For the text-containing cell, return its midpoint in [x, y] coordinate format. 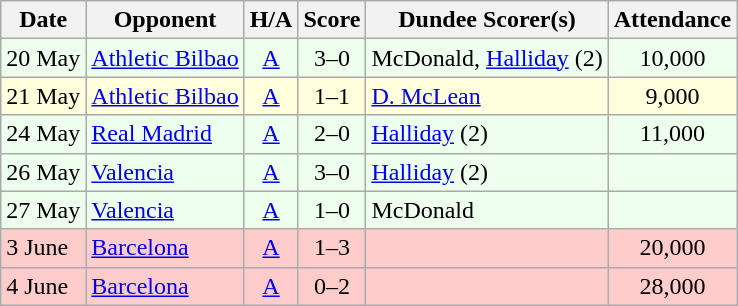
McDonald [487, 210]
26 May [44, 172]
21 May [44, 96]
1–1 [332, 96]
1–0 [332, 210]
28,000 [672, 286]
24 May [44, 134]
3 June [44, 248]
Opponent [165, 20]
1–3 [332, 248]
27 May [44, 210]
11,000 [672, 134]
4 June [44, 286]
Attendance [672, 20]
Dundee Scorer(s) [487, 20]
Real Madrid [165, 134]
0–2 [332, 286]
2–0 [332, 134]
20 May [44, 58]
D. McLean [487, 96]
10,000 [672, 58]
9,000 [672, 96]
Date [44, 20]
Score [332, 20]
20,000 [672, 248]
H/A [271, 20]
McDonald, Halliday (2) [487, 58]
